Scan for the cell matching the given text and deliver its (x, y) coordinate at center. 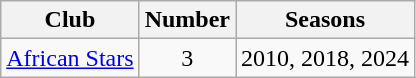
African Stars (70, 58)
Seasons (326, 20)
2010, 2018, 2024 (326, 58)
3 (187, 58)
Club (70, 20)
Number (187, 20)
